For the text-containing cell, return its midpoint in (x, y) coordinate format. 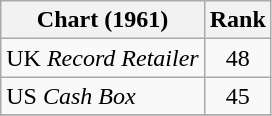
45 (238, 96)
UK Record Retailer (102, 58)
US Cash Box (102, 96)
48 (238, 58)
Chart (1961) (102, 20)
Rank (238, 20)
